Locate the cell with the specified text and output its (X, Y) center coordinate. 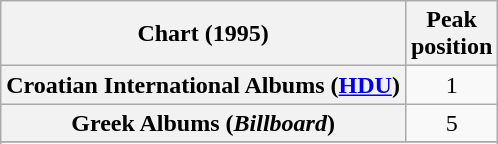
1 (451, 85)
Croatian International Albums (HDU) (204, 85)
Greek Albums (Billboard) (204, 123)
Chart (1995) (204, 34)
Peakposition (451, 34)
5 (451, 123)
